Return (X, Y) of the center of cell containing provided text 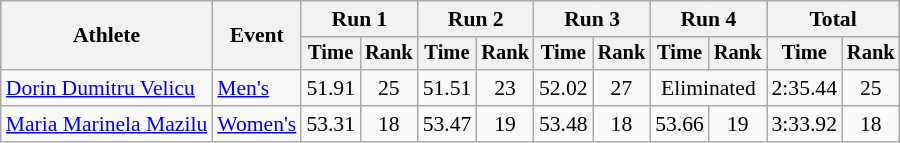
52.02 (564, 88)
53.48 (564, 124)
51.51 (448, 88)
Event (256, 36)
Athlete (107, 36)
51.91 (330, 88)
Women's (256, 124)
53.66 (680, 124)
Maria Marinela Mazilu (107, 124)
23 (505, 88)
Run 1 (359, 19)
3:33.92 (804, 124)
Total (832, 19)
Men's (256, 88)
2:35.44 (804, 88)
53.31 (330, 124)
Eliminated (708, 88)
27 (622, 88)
Dorin Dumitru Velicu (107, 88)
Run 3 (592, 19)
Run 4 (708, 19)
Run 2 (476, 19)
53.47 (448, 124)
